Extract the (X, Y) coordinate from the center of the cell holding the provided text.  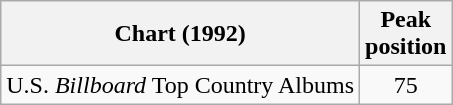
Peakposition (406, 34)
Chart (1992) (180, 34)
75 (406, 85)
U.S. Billboard Top Country Albums (180, 85)
